Identify which cell holds the provided text, then report its (X, Y) central coordinate. 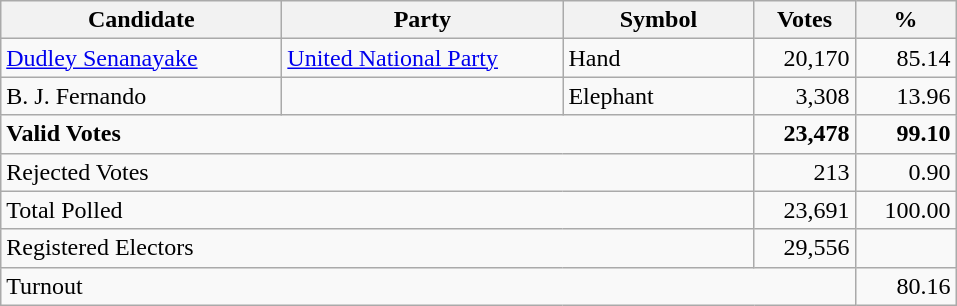
Symbol (658, 20)
Elephant (658, 96)
20,170 (804, 58)
0.90 (906, 172)
Dudley Senanayake (142, 58)
United National Party (422, 58)
Votes (804, 20)
B. J. Fernando (142, 96)
100.00 (906, 210)
Hand (658, 58)
Rejected Votes (378, 172)
Valid Votes (378, 134)
Party (422, 20)
80.16 (906, 286)
85.14 (906, 58)
29,556 (804, 248)
3,308 (804, 96)
213 (804, 172)
Registered Electors (378, 248)
23,691 (804, 210)
Total Polled (378, 210)
23,478 (804, 134)
99.10 (906, 134)
% (906, 20)
Turnout (428, 286)
Candidate (142, 20)
13.96 (906, 96)
